Search for the cell housing the specified text and yield its (X, Y) center coordinate. 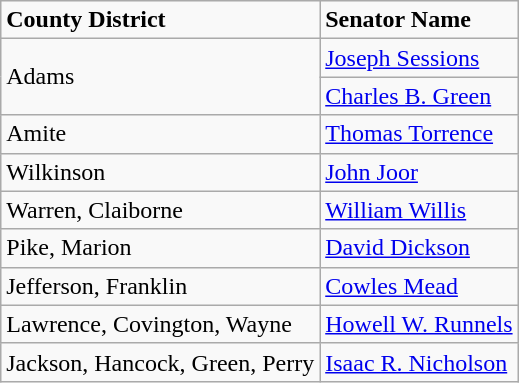
Thomas Torrence (419, 134)
Lawrence, Covington, Wayne (160, 324)
County District (160, 20)
William Willis (419, 210)
Isaac R. Nicholson (419, 362)
David Dickson (419, 248)
Jefferson, Franklin (160, 286)
Howell W. Runnels (419, 324)
Charles B. Green (419, 96)
Pike, Marion (160, 248)
Joseph Sessions (419, 58)
Cowles Mead (419, 286)
Amite (160, 134)
Wilkinson (160, 172)
Adams (160, 77)
Senator Name (419, 20)
Warren, Claiborne (160, 210)
John Joor (419, 172)
Jackson, Hancock, Green, Perry (160, 362)
